Pinpoint the cell where the given text exists, returning its (X, Y) midpoint coordinate. 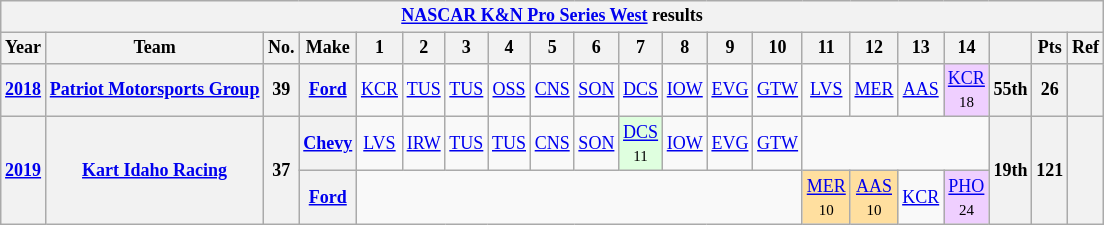
Team (154, 48)
NASCAR K&N Pro Series West results (552, 16)
Pts (1050, 48)
8 (684, 48)
5 (552, 48)
10 (778, 48)
55th (1010, 90)
MER (874, 90)
14 (967, 48)
PHO24 (967, 197)
121 (1050, 170)
19th (1010, 170)
2019 (24, 170)
OSS (510, 90)
Patriot Motorsports Group (154, 90)
AAS (921, 90)
Year (24, 48)
MER10 (826, 197)
KCR18 (967, 90)
37 (282, 170)
7 (641, 48)
IRW (424, 144)
DCS (641, 90)
Kart Idaho Racing (154, 170)
2 (424, 48)
13 (921, 48)
26 (1050, 90)
Ref (1086, 48)
11 (826, 48)
Make (328, 48)
6 (596, 48)
9 (730, 48)
39 (282, 90)
3 (466, 48)
12 (874, 48)
1 (380, 48)
Chevy (328, 144)
No. (282, 48)
DCS11 (641, 144)
AAS10 (874, 197)
4 (510, 48)
2018 (24, 90)
